Extract the (x, y) coordinate from the center of the cell holding the provided text.  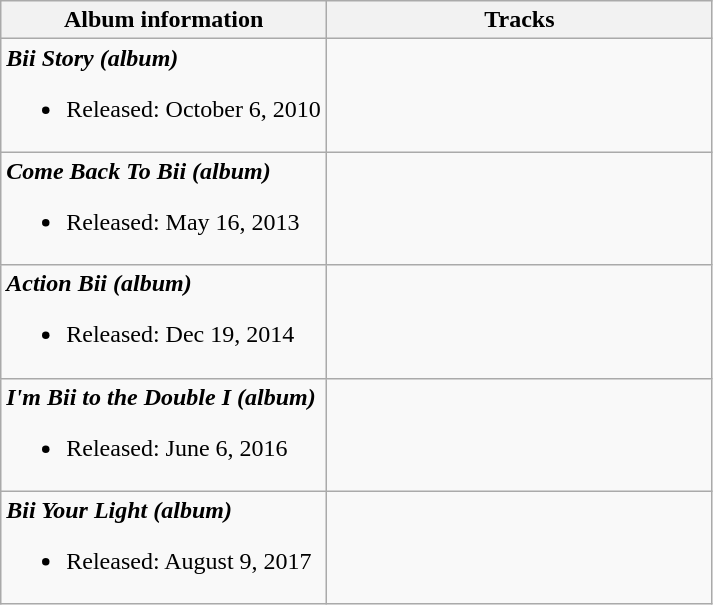
Bii Story (album)Released: October 6, 2010 (164, 96)
Bii Your Light (album)Released: August 9, 2017 (164, 548)
I'm Bii to the Double I (album)Released: June 6, 2016 (164, 434)
Action Bii (album)Released: Dec 19, 2014 (164, 322)
Come Back To Bii (album)Released: May 16, 2013 (164, 208)
Album information (164, 20)
Tracks (519, 20)
